Provide the (x, y) coordinate of the cell's center where the given text is located.  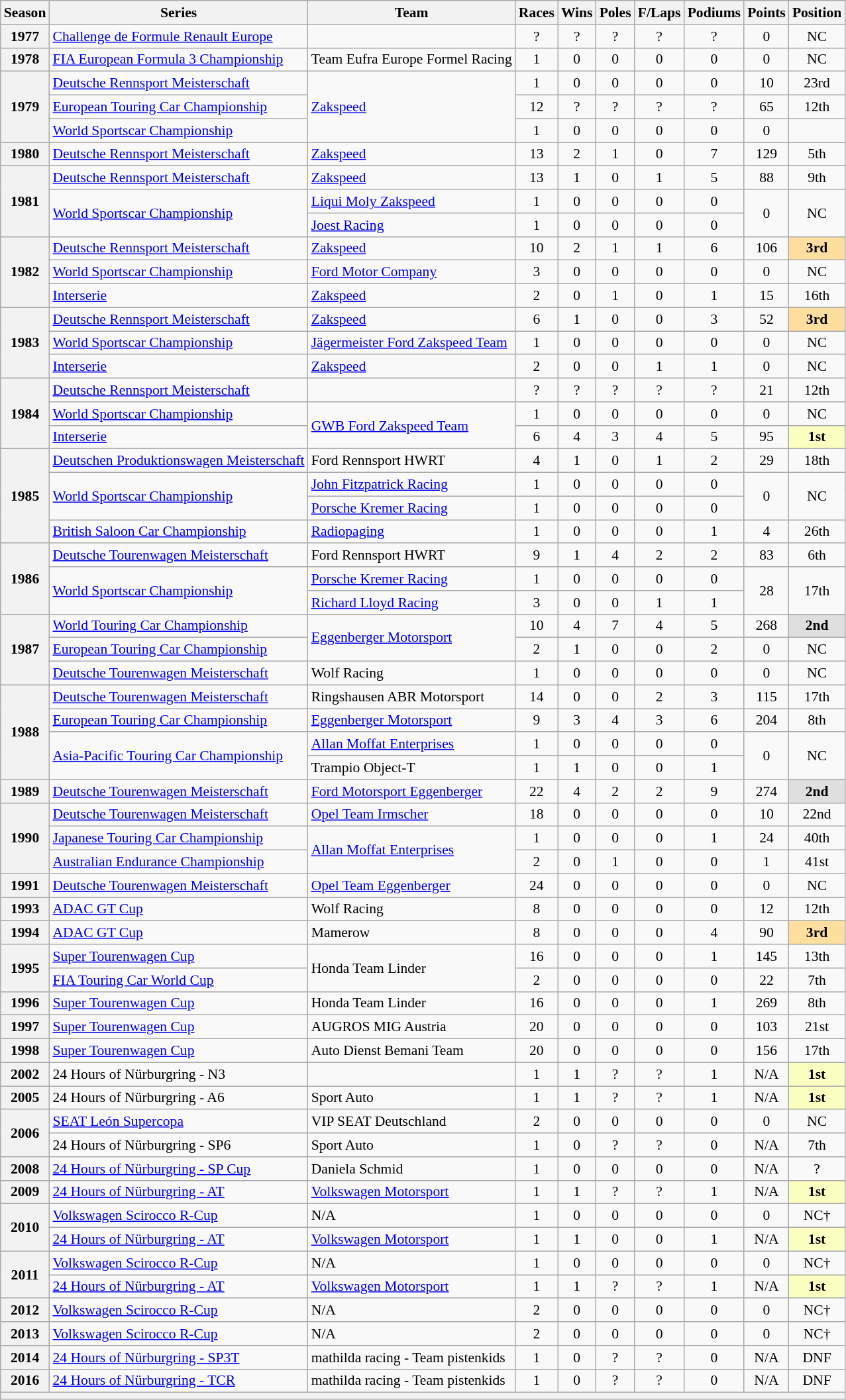
1981 (25, 201)
90 (767, 933)
Auto Dienst Bemani Team (412, 1051)
1986 (25, 579)
Ford Motorsport Eggenberger (412, 791)
AUGROS MIG Austria (412, 1027)
28 (767, 591)
88 (767, 178)
106 (767, 248)
9th (817, 178)
1994 (25, 933)
2009 (25, 1192)
23rd (817, 83)
1997 (25, 1027)
1985 (25, 496)
Races (537, 13)
Richard Lloyd Racing (412, 603)
16th (817, 296)
18 (537, 815)
Team (412, 13)
274 (767, 791)
52 (767, 319)
103 (767, 1027)
24 Hours of Nürburgring - SP6 (178, 1145)
2006 (25, 1134)
1982 (25, 272)
FIA European Formula 3 Championship (178, 60)
156 (767, 1051)
Japanese Touring Car Championship (178, 838)
Deutschen Produktionswagen Meisterschaft (178, 461)
2008 (25, 1169)
29 (767, 461)
British Saloon Car Championship (178, 532)
Podiums (714, 13)
John Fitzpatrick Racing (412, 485)
5th (817, 154)
24 Hours of Nürburgring - SP3T (178, 1358)
2016 (25, 1381)
145 (767, 956)
13th (817, 956)
1980 (25, 154)
2013 (25, 1334)
Opel Team Irmscher (412, 815)
Points (767, 13)
129 (767, 154)
65 (767, 107)
24 Hours of Nürburgring - N3 (178, 1074)
Liqui Moly Zakspeed (412, 201)
1988 (25, 732)
Team Eufra Europe Formel Racing (412, 60)
21 (767, 390)
2010 (25, 1228)
Ringshausen ABR Motorsport (412, 697)
Series (178, 13)
1996 (25, 1003)
1989 (25, 791)
1977 (25, 36)
115 (767, 697)
24 Hours of Nürburgring - SP Cup (178, 1169)
Wins (577, 13)
World Touring Car Championship (178, 626)
Joest Racing (412, 225)
2011 (25, 1274)
FIA Touring Car World Cup (178, 980)
VIP SEAT Deutschland (412, 1122)
14 (537, 697)
Asia-Pacific Touring Car Championship (178, 756)
6th (817, 556)
269 (767, 1003)
2002 (25, 1074)
1993 (25, 909)
Trampio Object-T (412, 768)
1991 (25, 885)
Poles (615, 13)
2012 (25, 1311)
Australian Endurance Championship (178, 862)
24 Hours of Nürburgring - A6 (178, 1098)
204 (767, 721)
Challenge de Formule Renault Europe (178, 36)
1979 (25, 107)
Mamerow (412, 933)
Radiopaging (412, 532)
Daniela Schmid (412, 1169)
1978 (25, 60)
18th (817, 461)
Ford Motor Company (412, 272)
1984 (25, 413)
GWB Ford Zakspeed Team (412, 425)
1987 (25, 649)
41st (817, 862)
Opel Team Eggenberger (412, 885)
26th (817, 532)
2014 (25, 1358)
1990 (25, 838)
1998 (25, 1051)
24 Hours of Nürburgring - TCR (178, 1381)
268 (767, 626)
40th (817, 838)
Season (25, 13)
SEAT León Supercopa (178, 1122)
95 (767, 437)
83 (767, 556)
1983 (25, 343)
F/Laps (660, 13)
22nd (817, 815)
2005 (25, 1098)
Jägermeister Ford Zakspeed Team (412, 343)
1995 (25, 968)
21st (817, 1027)
15 (767, 296)
Position (817, 13)
